Output the (x, y) coordinate of the center of the cell containing the given text.  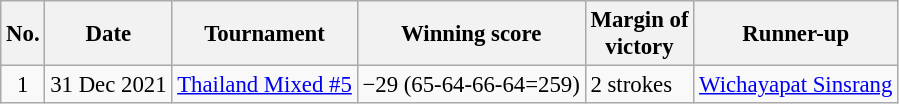
Date (108, 34)
Tournament (264, 34)
31 Dec 2021 (108, 85)
2 strokes (640, 85)
Winning score (471, 34)
−29 (65-64-66-64=259) (471, 85)
Margin ofvictory (640, 34)
1 (23, 85)
No. (23, 34)
Wichayapat Sinsrang (796, 85)
Thailand Mixed #5 (264, 85)
Runner-up (796, 34)
